Return [x, y] of the center of cell containing provided text 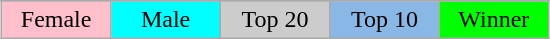
Top 10 [384, 20]
Male [166, 20]
Winner [494, 20]
Top 20 [274, 20]
Female [56, 20]
